Determine the (X, Y) coordinate at the center of the cell enclosing the given text.  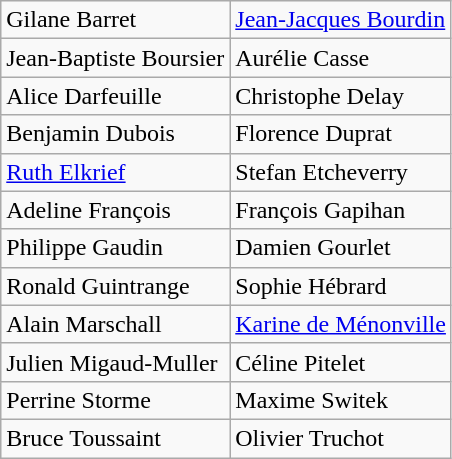
Julien Migaud-Muller (116, 362)
Ruth Elkrief (116, 172)
Adeline François (116, 210)
Jean-Baptiste Boursier (116, 58)
Alice Darfeuille (116, 96)
Stefan Etcheverry (341, 172)
Maxime Switek (341, 400)
Damien Gourlet (341, 248)
Sophie Hébrard (341, 286)
Olivier Truchot (341, 438)
Benjamin Dubois (116, 134)
Perrine Storme (116, 400)
Karine de Ménonville (341, 324)
Aurélie Casse (341, 58)
Gilane Barret (116, 20)
Céline Pitelet (341, 362)
Alain Marschall (116, 324)
François Gapihan (341, 210)
Philippe Gaudin (116, 248)
Ronald Guintrange (116, 286)
Florence Duprat (341, 134)
Jean-Jacques Bourdin (341, 20)
Bruce Toussaint (116, 438)
Christophe Delay (341, 96)
